Return (X, Y) of the center of cell containing provided text 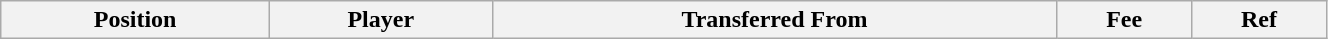
Player (380, 20)
Fee (1124, 20)
Ref (1260, 20)
Position (136, 20)
Transferred From (774, 20)
